Output the [X, Y] coordinate of the center of the cell containing the given text.  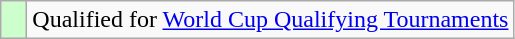
Qualified for World Cup Qualifying Tournaments [270, 20]
